Provide the (x, y) coordinate of the cell's center where the given text is located.  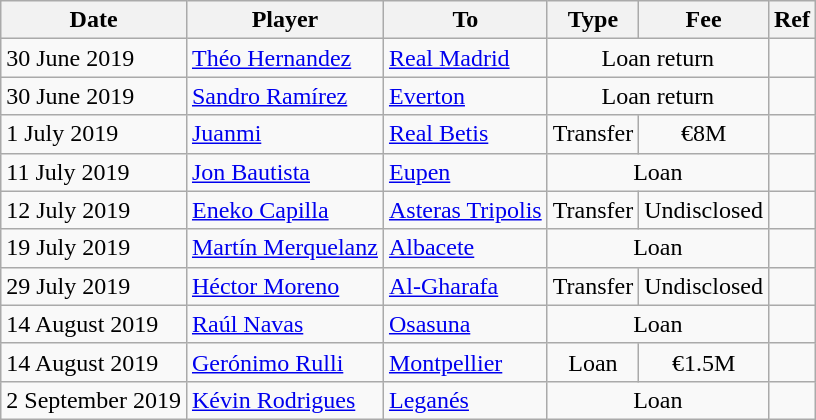
Date (94, 20)
Ref (792, 20)
Gerónimo Rulli (284, 362)
Eneko Capilla (284, 210)
2 September 2019 (94, 400)
Real Madrid (465, 58)
Jon Bautista (284, 172)
Player (284, 20)
Juanmi (284, 134)
Eupen (465, 172)
Al-Gharafa (465, 286)
Everton (465, 96)
Asteras Tripolis (465, 210)
Sandro Ramírez (284, 96)
Montpellier (465, 362)
€8M (704, 134)
19 July 2019 (94, 248)
To (465, 20)
Albacete (465, 248)
Real Betis (465, 134)
Héctor Moreno (284, 286)
11 July 2019 (94, 172)
1 July 2019 (94, 134)
Kévin Rodrigues (284, 400)
€1.5M (704, 362)
Martín Merquelanz (284, 248)
Raúl Navas (284, 324)
Théo Hernandez (284, 58)
Type (593, 20)
Fee (704, 20)
Osasuna (465, 324)
29 July 2019 (94, 286)
Leganés (465, 400)
12 July 2019 (94, 210)
